Extract the [X, Y] coordinate from the center of the cell holding the provided text.  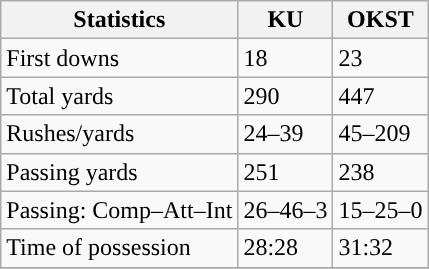
15–25–0 [380, 210]
290 [286, 96]
238 [380, 172]
Passing: Comp–Att–Int [120, 210]
24–39 [286, 134]
23 [380, 58]
251 [286, 172]
KU [286, 20]
OKST [380, 20]
447 [380, 96]
28:28 [286, 248]
Rushes/yards [120, 134]
Statistics [120, 20]
45–209 [380, 134]
31:32 [380, 248]
26–46–3 [286, 210]
Time of possession [120, 248]
First downs [120, 58]
Total yards [120, 96]
Passing yards [120, 172]
18 [286, 58]
